Detect which cell encompasses the target text, then output its [x, y] center coordinate. 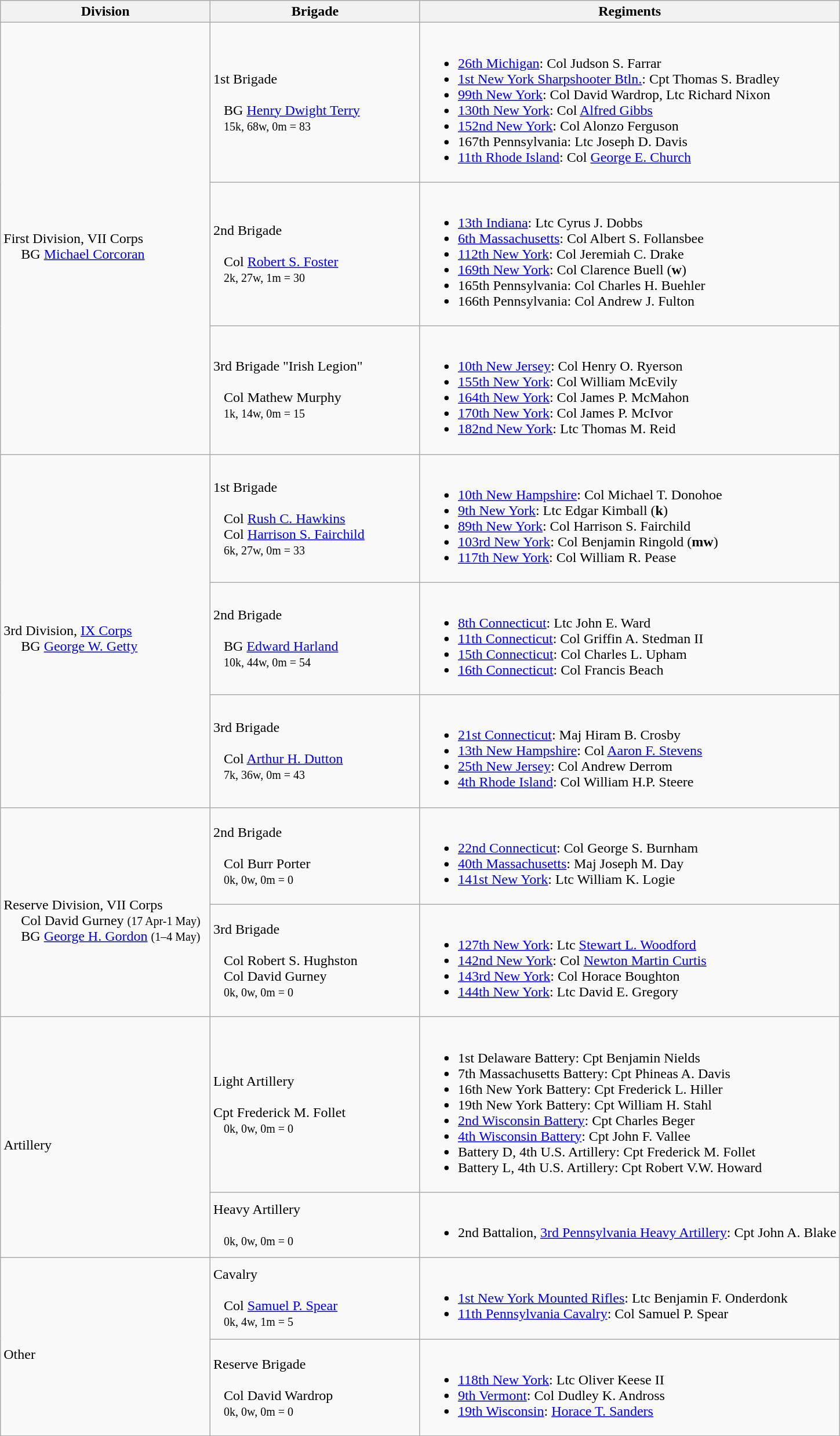
Light Artillery Cpt Frederick M. Follet 0k, 0w, 0m = 0 [315, 1104]
2nd Brigade BG Edward Harland 10k, 44w, 0m = 54 [315, 639]
1st New York Mounted Rifles: Ltc Benjamin F. Onderdonk11th Pennsylvania Cavalry: Col Samuel P. Spear [630, 1298]
2nd Battalion, 3rd Pennsylvania Heavy Artillery: Cpt John A. Blake [630, 1225]
118th New York: Ltc Oliver Keese II9th Vermont: Col Dudley K. Andross19th Wisconsin: Horace T. Sanders [630, 1387]
Regiments [630, 12]
Artillery [106, 1137]
3rd Division, IX Corps BG George W. Getty [106, 631]
Heavy Artillery 0k, 0w, 0m = 0 [315, 1225]
3rd Brigade Col Robert S. Hughston Col David Gurney 0k, 0w, 0m = 0 [315, 960]
1st Brigade Col Rush C. Hawkins Col Harrison S. Fairchild 6k, 27w, 0m = 33 [315, 518]
Reserve Brigade Col David Wardrop 0k, 0w, 0m = 0 [315, 1387]
Reserve Division, VII Corps Col David Gurney (17 Apr-1 May) BG George H. Gordon (1–4 May) [106, 912]
8th Connecticut: Ltc John E. Ward11th Connecticut: Col Griffin A. Stedman II15th Connecticut: Col Charles L. Upham16th Connecticut: Col Francis Beach [630, 639]
Brigade [315, 12]
22nd Connecticut: Col George S. Burnham40th Massachusetts: Maj Joseph M. Day141st New York: Ltc William K. Logie [630, 856]
Division [106, 12]
First Division, VII Corps BG Michael Corcoran [106, 238]
Other [106, 1347]
3rd Brigade "Irish Legion" Col Mathew Murphy 1k, 14w, 0m = 15 [315, 390]
2nd Brigade Col Robert S. Foster 2k, 27w, 1m = 30 [315, 254]
Cavalry Col Samuel P. Spear 0k, 4w, 1m = 5 [315, 1298]
3rd Brigade Col Arthur H. Dutton 7k, 36w, 0m = 43 [315, 751]
1st Brigade BG Henry Dwight Terry 15k, 68w, 0m = 83 [315, 102]
2nd Brigade Col Burr Porter 0k, 0w, 0m = 0 [315, 856]
